Extract the [X, Y] coordinate from the center of the cell holding the provided text.  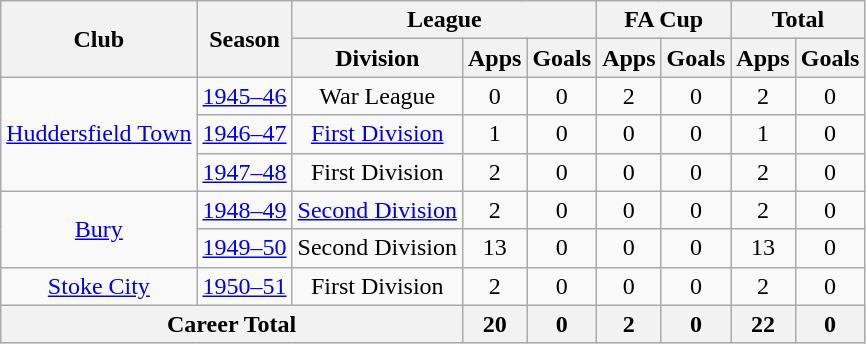
Season [244, 39]
Division [377, 58]
Club [99, 39]
1948–49 [244, 210]
League [444, 20]
22 [763, 324]
Total [798, 20]
1950–51 [244, 286]
FA Cup [664, 20]
20 [494, 324]
Career Total [232, 324]
1945–46 [244, 96]
1946–47 [244, 134]
1947–48 [244, 172]
Stoke City [99, 286]
Bury [99, 229]
Huddersfield Town [99, 134]
War League [377, 96]
1949–50 [244, 248]
